Return (x, y) of the center of cell containing provided text 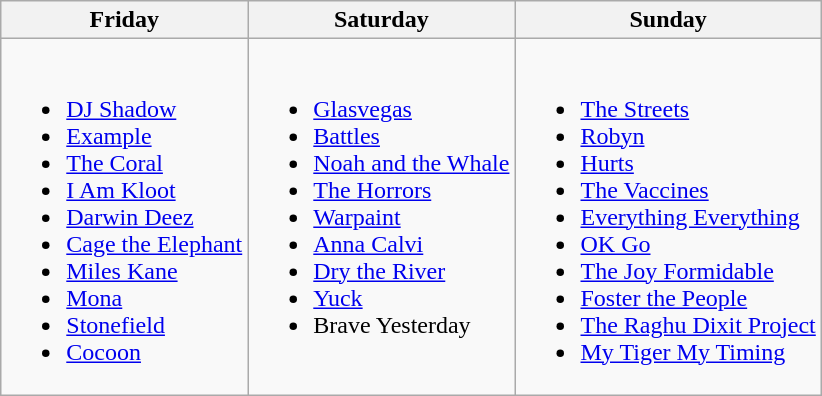
The StreetsRobynHurtsThe VaccinesEverything EverythingOK GoThe Joy FormidableFoster the PeopleThe Raghu Dixit ProjectMy Tiger My Timing (668, 217)
DJ ShadowExampleThe CoralI Am KlootDarwin DeezCage the ElephantMiles KaneMonaStonefieldCocoon (124, 217)
Friday (124, 20)
Sunday (668, 20)
Saturday (382, 20)
GlasvegasBattlesNoah and the WhaleThe HorrorsWarpaintAnna CalviDry the RiverYuckBrave Yesterday (382, 217)
